Pinpoint the cell where the given text exists, returning its (x, y) midpoint coordinate. 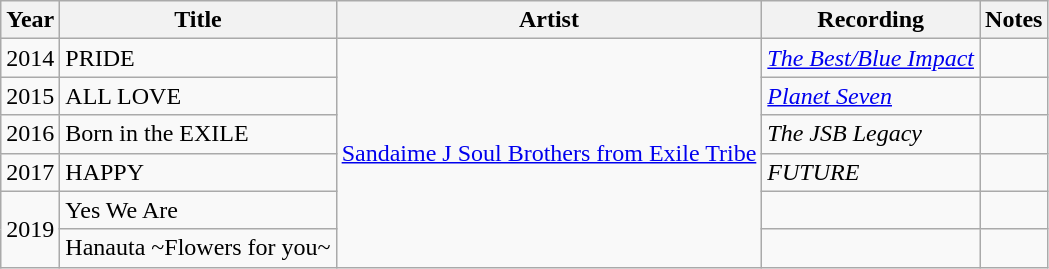
Notes (1014, 20)
Recording (871, 20)
Title (198, 20)
Yes We Are (198, 210)
ALL LOVE (198, 96)
2019 (30, 229)
2017 (30, 172)
FUTURE (871, 172)
Year (30, 20)
Sandaime J Soul Brothers from Exile Tribe (549, 153)
2014 (30, 58)
2015 (30, 96)
2016 (30, 134)
HAPPY (198, 172)
PRIDE (198, 58)
Planet Seven (871, 96)
Artist (549, 20)
Born in the EXILE (198, 134)
Hanauta ~Flowers for you~ (198, 248)
The Best/Blue Impact (871, 58)
The JSB Legacy (871, 134)
